Capture the cell that displays the provided text and extract its (x, y) central coordinate. 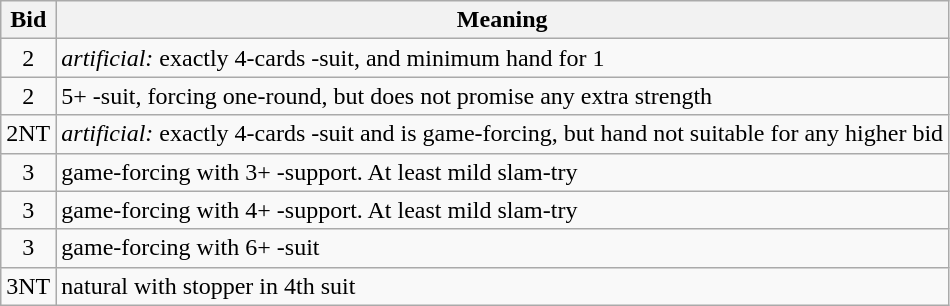
2NT (28, 134)
3NT (28, 286)
game-forcing with 3+ -support. At least mild slam-try (502, 172)
game-forcing with 6+ -suit (502, 248)
Meaning (502, 20)
game-forcing with 4+ -support. At least mild slam-try (502, 210)
artificial: exactly 4-cards -suit and is game-forcing, but hand not suitable for any higher bid (502, 134)
artificial: exactly 4-cards -suit, and minimum hand for 1 (502, 58)
natural with stopper in 4th suit (502, 286)
Bid (28, 20)
5+ -suit, forcing one-round, but does not promise any extra strength (502, 96)
